Detect which cell encompasses the target text, then output its [X, Y] center coordinate. 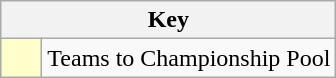
Teams to Championship Pool [189, 58]
Key [168, 20]
